Detect which cell encompasses the target text, then output its (x, y) center coordinate. 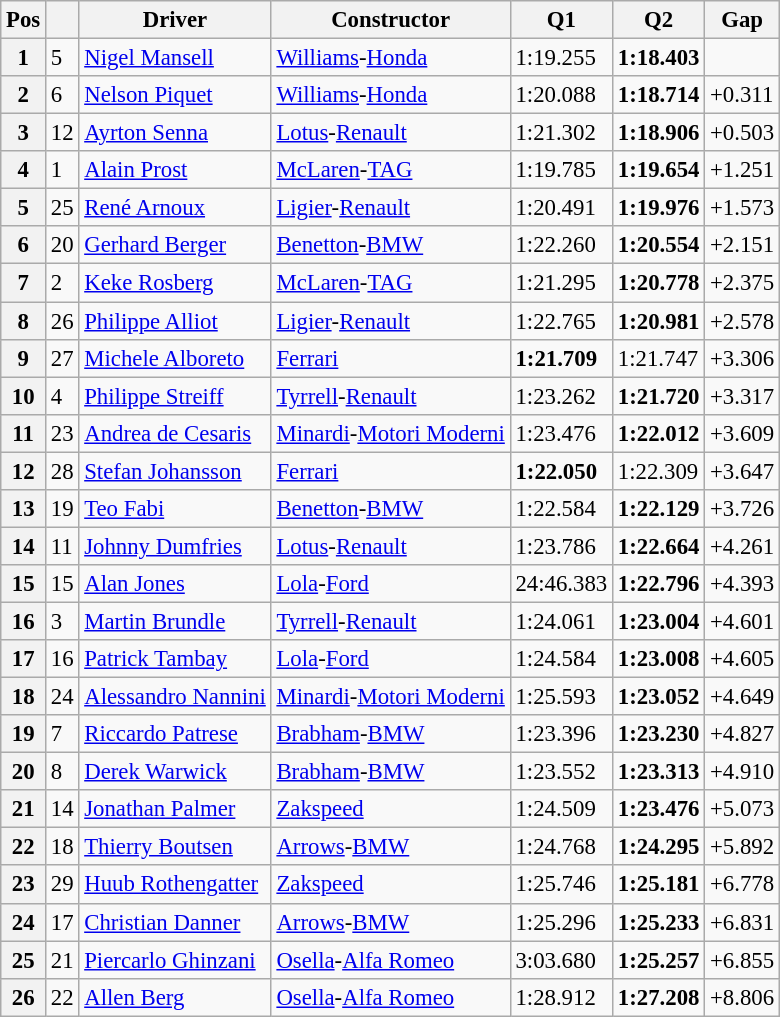
1:18.714 (658, 95)
+5.892 (742, 847)
+0.311 (742, 95)
+6.778 (742, 885)
Gap (742, 20)
1:25.181 (658, 885)
1:23.262 (561, 396)
1:20.491 (561, 208)
+4.605 (742, 659)
1:22.796 (658, 584)
Q2 (658, 20)
1:23.396 (561, 734)
1:24.509 (561, 809)
Riccardo Patrese (175, 734)
9 (24, 358)
1:25.233 (658, 922)
Pos (24, 20)
1:21.709 (561, 358)
1:24.584 (561, 659)
Philippe Alliot (175, 321)
1:22.309 (658, 471)
Driver (175, 20)
Alessandro Nannini (175, 697)
+5.073 (742, 809)
Keke Rosberg (175, 283)
1:24.768 (561, 847)
1:22.765 (561, 321)
Alan Jones (175, 584)
+8.806 (742, 997)
+3.647 (742, 471)
10 (24, 396)
+3.609 (742, 433)
Thierry Boutsen (175, 847)
1:21.302 (561, 133)
1:21.747 (658, 358)
Constructor (390, 20)
+4.827 (742, 734)
+6.855 (742, 960)
Andrea de Cesaris (175, 433)
1:20.778 (658, 283)
+3.726 (742, 509)
29 (62, 885)
1:19.785 (561, 170)
1:23.313 (658, 772)
1:25.746 (561, 885)
Christian Danner (175, 922)
1:23.004 (658, 621)
1:25.296 (561, 922)
1:20.554 (658, 245)
René Arnoux (175, 208)
3:03.680 (561, 960)
+4.601 (742, 621)
Gerhard Berger (175, 245)
+4.261 (742, 546)
1:22.260 (561, 245)
Ayrton Senna (175, 133)
1:25.593 (561, 697)
27 (62, 358)
+2.375 (742, 283)
1:22.129 (658, 509)
Patrick Tambay (175, 659)
Philippe Streiff (175, 396)
Johnny Dumfries (175, 546)
+3.317 (742, 396)
Michele Alboreto (175, 358)
+4.649 (742, 697)
+4.910 (742, 772)
Martin Brundle (175, 621)
28 (62, 471)
+2.151 (742, 245)
1:21.295 (561, 283)
1:23.230 (658, 734)
+1.251 (742, 170)
Huub Rothengatter (175, 885)
1:24.061 (561, 621)
1:18.906 (658, 133)
Stefan Johansson (175, 471)
+0.503 (742, 133)
+2.578 (742, 321)
1:19.976 (658, 208)
1:27.208 (658, 997)
+6.831 (742, 922)
1:22.050 (561, 471)
Nelson Piquet (175, 95)
1:22.664 (658, 546)
Teo Fabi (175, 509)
1:23.552 (561, 772)
Allen Berg (175, 997)
13 (24, 509)
1:23.052 (658, 697)
1:19.255 (561, 58)
1:19.654 (658, 170)
Nigel Mansell (175, 58)
1:21.720 (658, 396)
+4.393 (742, 584)
1:28.912 (561, 997)
1:22.584 (561, 509)
Derek Warwick (175, 772)
24:46.383 (561, 584)
1:22.012 (658, 433)
Piercarlo Ghinzani (175, 960)
+1.573 (742, 208)
Jonathan Palmer (175, 809)
1:23.008 (658, 659)
Alain Prost (175, 170)
+3.306 (742, 358)
1:23.786 (561, 546)
Q1 (561, 20)
1:20.088 (561, 95)
1:20.981 (658, 321)
1:24.295 (658, 847)
1:18.403 (658, 58)
1:25.257 (658, 960)
